Provide the (X, Y) coordinate of the cell's center where the given text is located.  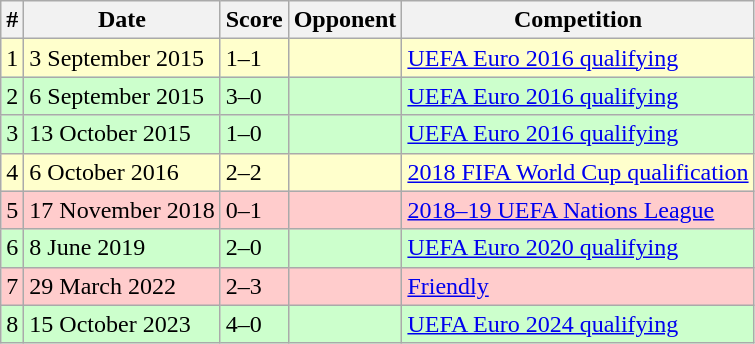
# (12, 20)
1–1 (254, 58)
17 November 2018 (122, 210)
2–0 (254, 248)
2018–19 UEFA Nations League (578, 210)
2–3 (254, 286)
Opponent (345, 20)
Score (254, 20)
4–0 (254, 324)
6 (12, 248)
8 (12, 324)
13 October 2015 (122, 134)
2018 FIFA World Cup qualification (578, 172)
Friendly (578, 286)
1 (12, 58)
Competition (578, 20)
3 (12, 134)
29 March 2022 (122, 286)
1–0 (254, 134)
3–0 (254, 96)
6 October 2016 (122, 172)
8 June 2019 (122, 248)
5 (12, 210)
UEFA Euro 2024 qualifying (578, 324)
6 September 2015 (122, 96)
UEFA Euro 2020 qualifying (578, 248)
2–2 (254, 172)
15 October 2023 (122, 324)
2 (12, 96)
0–1 (254, 210)
4 (12, 172)
3 September 2015 (122, 58)
7 (12, 286)
Date (122, 20)
